Detect which cell encompasses the target text, then output its [X, Y] center coordinate. 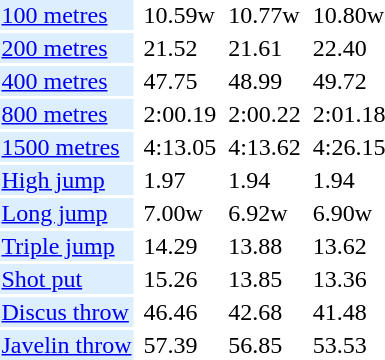
Javelin throw [66, 345]
High jump [66, 180]
21.61 [265, 48]
100 metres [66, 15]
14.29 [180, 246]
48.99 [265, 81]
15.26 [180, 279]
7.00w [180, 213]
Triple jump [66, 246]
42.68 [265, 312]
200 metres [66, 48]
47.75 [180, 81]
2:00.22 [265, 114]
13.85 [265, 279]
2:00.19 [180, 114]
6.92w [265, 213]
Shot put [66, 279]
13.88 [265, 246]
4:13.05 [180, 147]
57.39 [180, 345]
10.59w [180, 15]
800 metres [66, 114]
1.94 [265, 180]
Long jump [66, 213]
400 metres [66, 81]
21.52 [180, 48]
1.97 [180, 180]
1500 metres [66, 147]
46.46 [180, 312]
4:13.62 [265, 147]
10.77w [265, 15]
56.85 [265, 345]
Discus throw [66, 312]
